For the text-containing cell, return its midpoint in (X, Y) coordinate format. 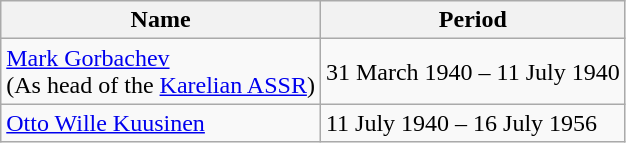
Period (472, 20)
Mark Gorbachev(As head of the Karelian ASSR) (161, 72)
Name (161, 20)
Otto Wille Kuusinen (161, 123)
11 July 1940 – 16 July 1956 (472, 123)
31 March 1940 – 11 July 1940 (472, 72)
